Locate the cell with the specified text and output its (x, y) center coordinate. 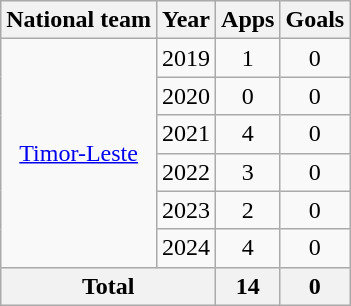
14 (248, 286)
3 (248, 172)
2020 (186, 96)
2019 (186, 58)
2023 (186, 210)
National team (79, 20)
Apps (248, 20)
2021 (186, 134)
2022 (186, 172)
Goals (315, 20)
1 (248, 58)
Total (108, 286)
Year (186, 20)
2 (248, 210)
Timor-Leste (79, 153)
2024 (186, 248)
